Identify which cell holds the provided text, then report its [x, y] central coordinate. 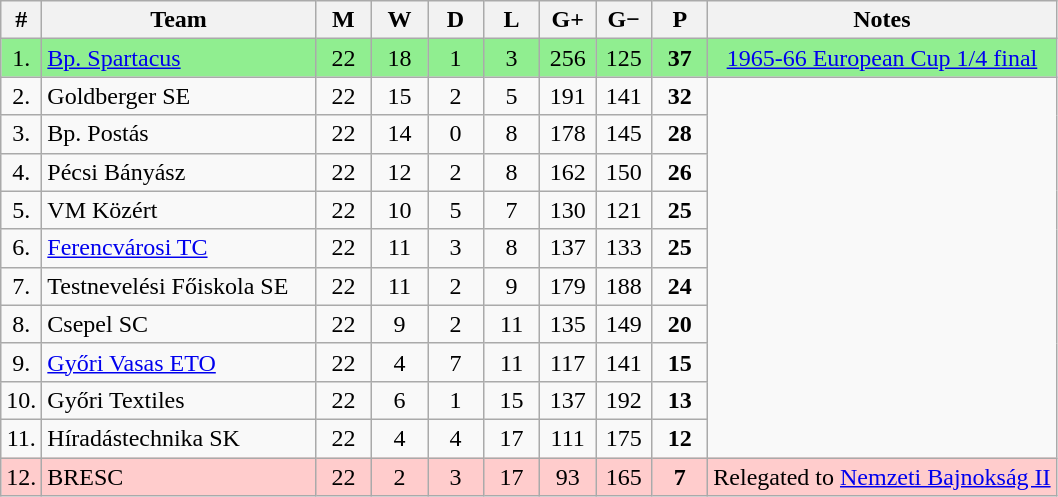
12. [22, 477]
130 [568, 210]
2. [22, 96]
0 [456, 134]
VM Közért [179, 210]
Bp. Spartacus [179, 58]
135 [568, 324]
Híradástechnika SK [179, 438]
192 [624, 400]
24 [680, 286]
10 [399, 210]
Ferencvárosi TC [179, 248]
32 [680, 96]
9. [22, 362]
149 [624, 324]
165 [624, 477]
Csepel SC [179, 324]
W [399, 20]
121 [624, 210]
4. [22, 172]
125 [624, 58]
P [680, 20]
175 [624, 438]
26 [680, 172]
111 [568, 438]
1965-66 European Cup 1/4 final [882, 58]
133 [624, 248]
188 [624, 286]
Győri Vasas ETO [179, 362]
28 [680, 134]
5. [22, 210]
Notes [882, 20]
1. [22, 58]
L [512, 20]
3. [22, 134]
11. [22, 438]
# [22, 20]
37 [680, 58]
Győri Textiles [179, 400]
Testnevelési Főiskola SE [179, 286]
Goldberger SE [179, 96]
178 [568, 134]
8. [22, 324]
93 [568, 477]
M [343, 20]
Team [179, 20]
Pécsi Bányász [179, 172]
G+ [568, 20]
117 [568, 362]
162 [568, 172]
191 [568, 96]
150 [624, 172]
Bp. Postás [179, 134]
14 [399, 134]
G− [624, 20]
145 [624, 134]
179 [568, 286]
6 [399, 400]
6. [22, 248]
10. [22, 400]
D [456, 20]
13 [680, 400]
7. [22, 286]
BRESC [179, 477]
Relegated to Nemzeti Bajnokság II [882, 477]
18 [399, 58]
256 [568, 58]
20 [680, 324]
